Scan for the cell matching the given text and deliver its [x, y] coordinate at center. 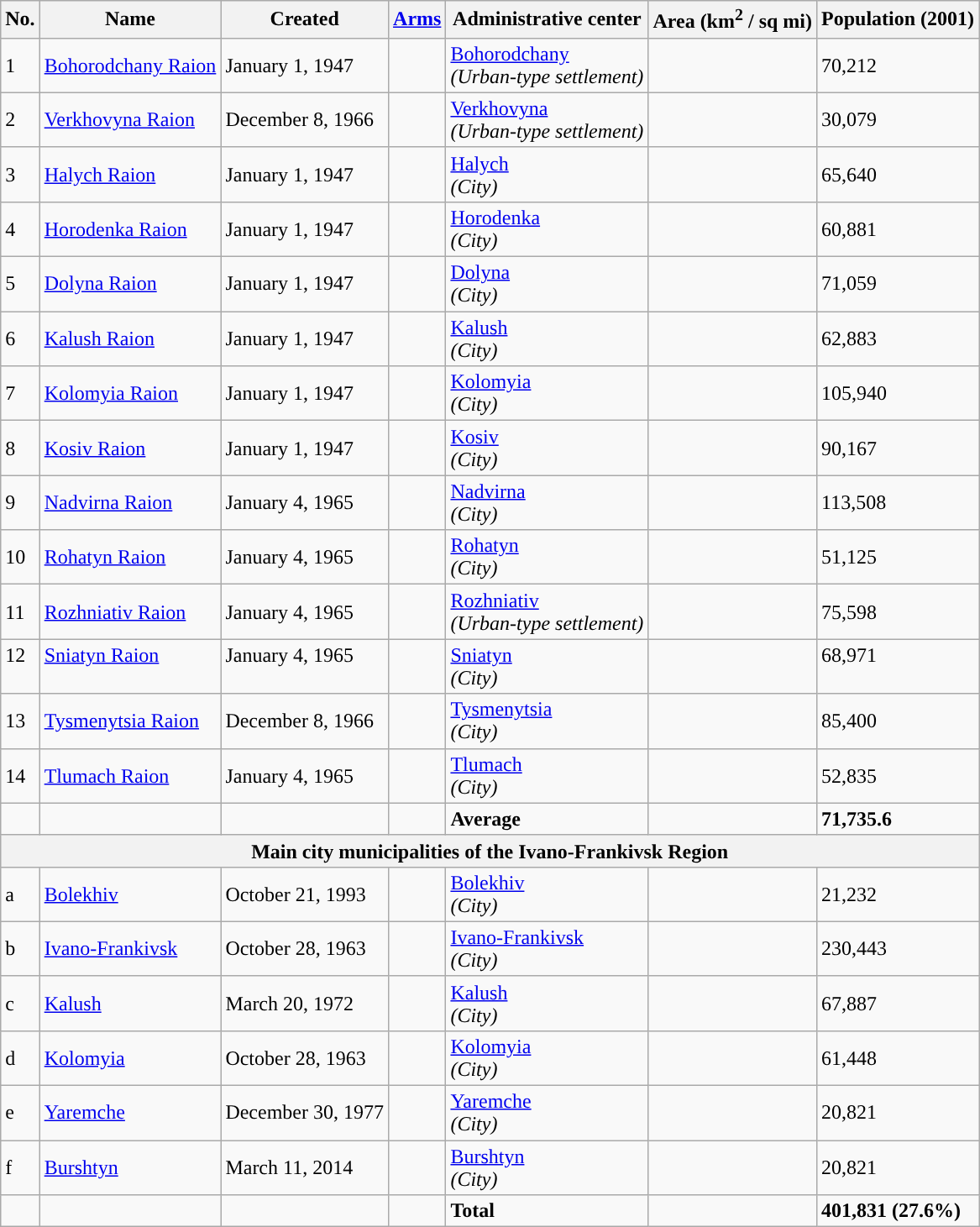
c [20, 1003]
March 20, 1972 [305, 1003]
11 [20, 611]
Average [548, 819]
70,212 [899, 66]
Tlumach (City) [548, 776]
Kosiv (City) [548, 448]
Rozhniativ Raion [130, 611]
68,971 [899, 667]
51,125 [899, 558]
Name [130, 20]
Horodenka Raion [130, 228]
1 [20, 66]
Kosiv Raion [130, 448]
71,059 [899, 284]
75,598 [899, 611]
Bolekhiv [130, 894]
60,881 [899, 228]
3 [20, 175]
113,508 [899, 502]
2 [20, 119]
Kalush Raion [130, 339]
14 [20, 776]
Ivano-Frankivsk (City) [548, 949]
67,887 [899, 1003]
Tysmenytsia Raion [130, 721]
Dolyna (City) [548, 284]
Sniatyn (City) [548, 667]
Arms [417, 20]
71,735.6 [899, 819]
Administrative center [548, 20]
Rozhniativ (Urban-type settlement) [548, 611]
Burshtyn (City) [548, 1167]
30,079 [899, 119]
401,831 (27.6%) [899, 1211]
e [20, 1114]
Tysmenytsia (City) [548, 721]
f [20, 1167]
October 21, 1993 [305, 894]
90,167 [899, 448]
65,640 [899, 175]
Bolekhiv (City) [548, 894]
4 [20, 228]
Kolomyia Raion [130, 393]
d [20, 1058]
61,448 [899, 1058]
52,835 [899, 776]
Ivano-Frankivsk [130, 949]
6 [20, 339]
Horodenka (City) [548, 228]
Sniatyn Raion [130, 667]
12 [20, 667]
Main city municipalities of the Ivano-Frankivsk Region [490, 851]
7 [20, 393]
Kolomyia [130, 1058]
Yaremche [130, 1114]
b [20, 949]
105,940 [899, 393]
230,443 [899, 949]
No. [20, 20]
9 [20, 502]
Halych (City) [548, 175]
85,400 [899, 721]
Nadvirna (City) [548, 502]
Burshtyn [130, 1167]
62,883 [899, 339]
21,232 [899, 894]
10 [20, 558]
Bohorodchany Raion [130, 66]
8 [20, 448]
Bohorodchany(Urban-type settlement) [548, 66]
Tlumach Raion [130, 776]
Kalush [130, 1003]
December 30, 1977 [305, 1114]
Population (2001) [899, 20]
a [20, 894]
Dolyna Raion [130, 284]
Verkhovyna(Urban-type settlement) [548, 119]
Yaremche (City) [548, 1114]
Rohatyn Raion [130, 558]
Rohatyn (City) [548, 558]
Created [305, 20]
Nadvirna Raion [130, 502]
Halych Raion [130, 175]
Area (km2 / sq mi) [732, 20]
Verkhovyna Raion [130, 119]
5 [20, 284]
Total [548, 1211]
March 11, 2014 [305, 1167]
13 [20, 721]
